Identify which cell holds the provided text, then report its [x, y] central coordinate. 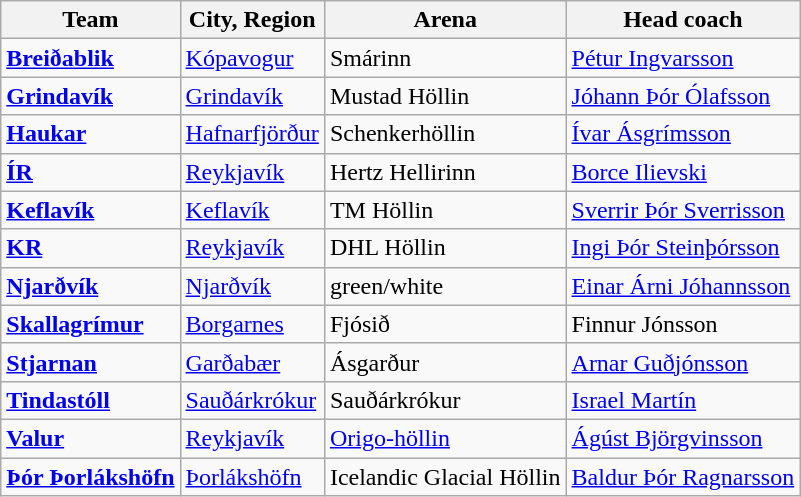
Arena [445, 20]
Israel Martín [683, 400]
Stjarnan [90, 362]
Ívar Ásgrímsson [683, 134]
Skallagrímur [90, 324]
Team [90, 20]
Tindastóll [90, 400]
Sverrir Þór Sverrisson [683, 210]
KR [90, 248]
Kópavogur [252, 58]
Ásgarður [445, 362]
Origo-höllin [445, 438]
Smárinn [445, 58]
Hafnarfjörður [252, 134]
Einar Árni Jóhannsson [683, 286]
Fjósið [445, 324]
Borce Ilievski [683, 172]
Pétur Ingvarsson [683, 58]
DHL Höllin [445, 248]
Haukar [90, 134]
Breiðablik [90, 58]
Baldur Þór Ragnarsson [683, 477]
City, Region [252, 20]
Þór Þorlákshöfn [90, 477]
green/white [445, 286]
Icelandic Glacial Höllin [445, 477]
Head coach [683, 20]
Ingi Þór Steinþórsson [683, 248]
Ágúst Björgvinsson [683, 438]
ÍR [90, 172]
Garðabær [252, 362]
Jóhann Þór Ólafsson [683, 96]
Borgarnes [252, 324]
Hertz Hellirinn [445, 172]
Mustad Höllin [445, 96]
Þorlákshöfn [252, 477]
Valur [90, 438]
Finnur Jónsson [683, 324]
Arnar Guðjónsson [683, 362]
TM Höllin [445, 210]
Schenkerhöllin [445, 134]
